Return (X, Y) of the center of cell containing provided text 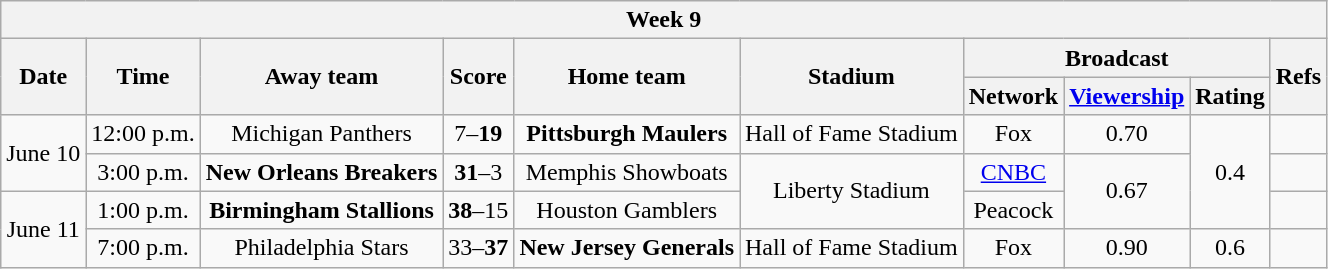
Houston Gamblers (627, 210)
June 10 (44, 153)
Birmingham Stallions (322, 210)
12:00 p.m. (143, 134)
CNBC (1013, 172)
Memphis Showboats (627, 172)
Rating (1230, 96)
0.4 (1230, 172)
38–15 (478, 210)
0.6 (1230, 248)
Score (478, 77)
Philadelphia Stars (322, 248)
Peacock (1013, 210)
0.70 (1127, 134)
Time (143, 77)
7:00 p.m. (143, 248)
Week 9 (664, 20)
Stadium (852, 77)
Network (1013, 96)
New Jersey Generals (627, 248)
Date (44, 77)
Viewership (1127, 96)
Broadcast (1116, 58)
1:00 p.m. (143, 210)
Liberty Stadium (852, 191)
0.67 (1127, 191)
Away team (322, 77)
0.90 (1127, 248)
Pittsburgh Maulers (627, 134)
33–37 (478, 248)
Home team (627, 77)
Refs (1298, 77)
June 11 (44, 229)
3:00 p.m. (143, 172)
7–19 (478, 134)
Michigan Panthers (322, 134)
New Orleans Breakers (322, 172)
31–3 (478, 172)
